Locate the cell with the specified text and output its [X, Y] center coordinate. 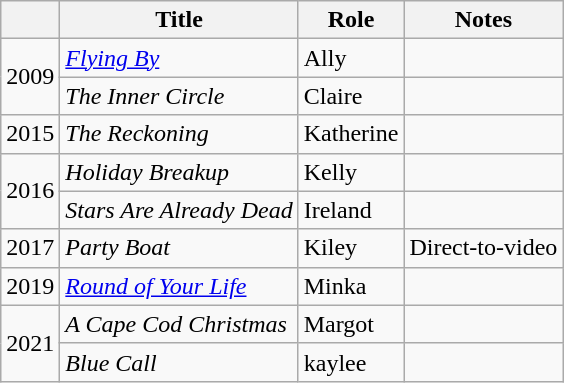
Title [179, 20]
Flying By [179, 58]
Ireland [351, 210]
Notes [484, 20]
2021 [30, 343]
A Cape Cod Christmas [179, 324]
kaylee [351, 362]
Stars Are Already Dead [179, 210]
Holiday Breakup [179, 172]
Round of Your Life [179, 286]
Kiley [351, 248]
2017 [30, 248]
Margot [351, 324]
The Reckoning [179, 134]
Ally [351, 58]
Party Boat [179, 248]
The Inner Circle [179, 96]
Katherine [351, 134]
Kelly [351, 172]
2016 [30, 191]
Claire [351, 96]
Minka [351, 286]
Direct-to-video [484, 248]
Blue Call [179, 362]
Role [351, 20]
2019 [30, 286]
2015 [30, 134]
2009 [30, 77]
